Scan for the cell matching the given text and deliver its [x, y] coordinate at center. 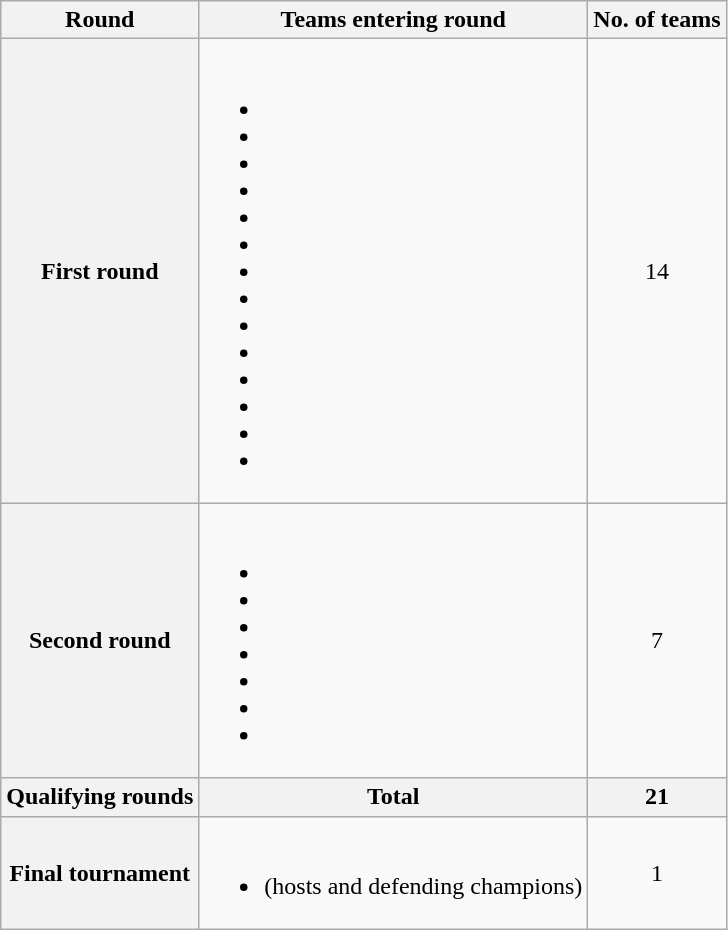
Qualifying rounds [100, 797]
(hosts and defending champions) [394, 872]
First round [100, 271]
Teams entering round [394, 20]
21 [657, 797]
Final tournament [100, 872]
Total [394, 797]
No. of teams [657, 20]
7 [657, 640]
Round [100, 20]
14 [657, 271]
1 [657, 872]
Second round [100, 640]
